Pinpoint the cell where the given text exists, returning its [x, y] midpoint coordinate. 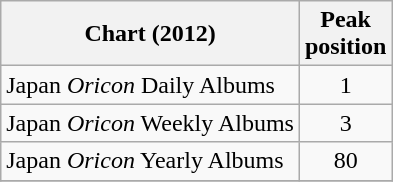
1 [345, 85]
Chart (2012) [150, 34]
3 [345, 123]
Japan Oricon Yearly Albums [150, 161]
Japan Oricon Daily Albums [150, 85]
80 [345, 161]
Japan Oricon Weekly Albums [150, 123]
Peakposition [345, 34]
